Search for the cell housing the specified text and yield its [x, y] center coordinate. 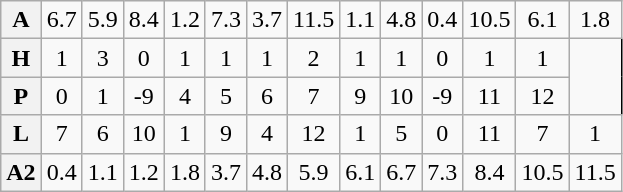
3 [102, 58]
L [21, 134]
P [21, 96]
A [21, 20]
A2 [21, 172]
2 [314, 58]
H [21, 58]
